Return the (x, y) coordinate for the center point of the cell that contains the specified text.  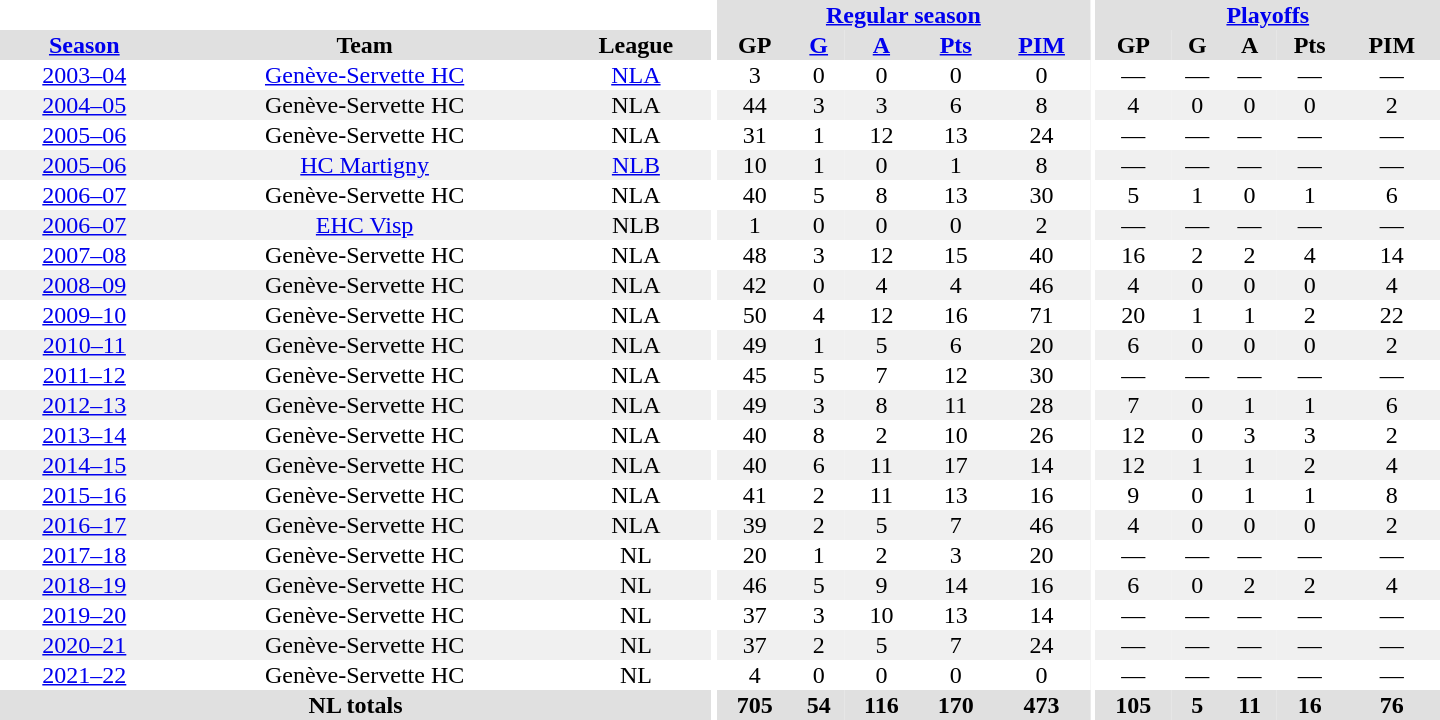
15 (956, 255)
HC Martigny (365, 165)
50 (755, 315)
2019–20 (84, 615)
170 (956, 705)
42 (755, 285)
2007–08 (84, 255)
705 (755, 705)
39 (755, 525)
31 (755, 135)
41 (755, 495)
2021–22 (84, 675)
71 (1041, 315)
17 (956, 465)
26 (1041, 435)
44 (755, 105)
76 (1392, 705)
105 (1134, 705)
2020–21 (84, 645)
2004–05 (84, 105)
2018–19 (84, 585)
45 (755, 375)
2012–13 (84, 405)
2009–10 (84, 315)
Playoffs (1268, 15)
2011–12 (84, 375)
28 (1041, 405)
Team (365, 45)
Season (84, 45)
473 (1041, 705)
22 (1392, 315)
2008–09 (84, 285)
2016–17 (84, 525)
2010–11 (84, 345)
EHC Visp (365, 225)
League (636, 45)
Regular season (904, 15)
48 (755, 255)
2014–15 (84, 465)
116 (882, 705)
2003–04 (84, 75)
2017–18 (84, 555)
2013–14 (84, 435)
2015–16 (84, 495)
54 (819, 705)
NL totals (356, 705)
